Identify which cell holds the provided text, then report its [X, Y] central coordinate. 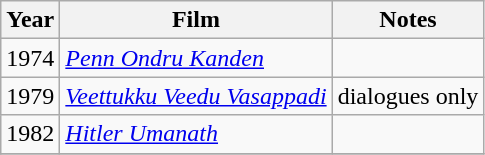
dialogues only [408, 96]
1974 [30, 58]
1979 [30, 96]
Film [196, 20]
Hitler Umanath [196, 134]
Veettukku Veedu Vasappadi [196, 96]
Notes [408, 20]
Penn Ondru Kanden [196, 58]
Year [30, 20]
1982 [30, 134]
